Identify which cell holds the provided text, then report its [x, y] central coordinate. 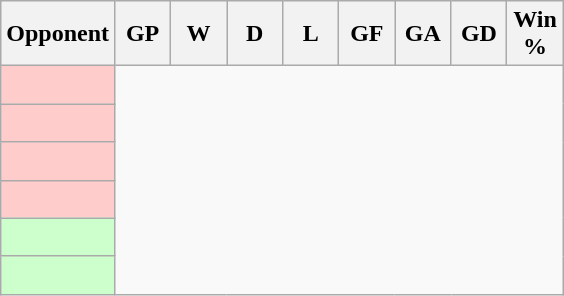
L [311, 34]
GD [479, 34]
GA [423, 34]
Win % [535, 34]
Opponent [58, 34]
W [199, 34]
D [255, 34]
GF [367, 34]
GP [143, 34]
